From the cell containing the given text, extract its center point as [x, y] coordinate. 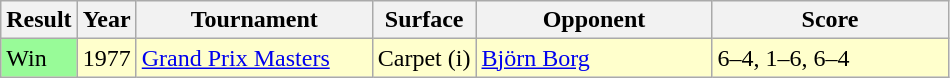
1977 [106, 58]
6–4, 1–6, 6–4 [830, 58]
Tournament [254, 20]
Win [39, 58]
Grand Prix Masters [254, 58]
Result [39, 20]
Björn Borg [594, 58]
Surface [424, 20]
Carpet (i) [424, 58]
Opponent [594, 20]
Year [106, 20]
Score [830, 20]
